Capture the cell that displays the provided text and extract its (x, y) central coordinate. 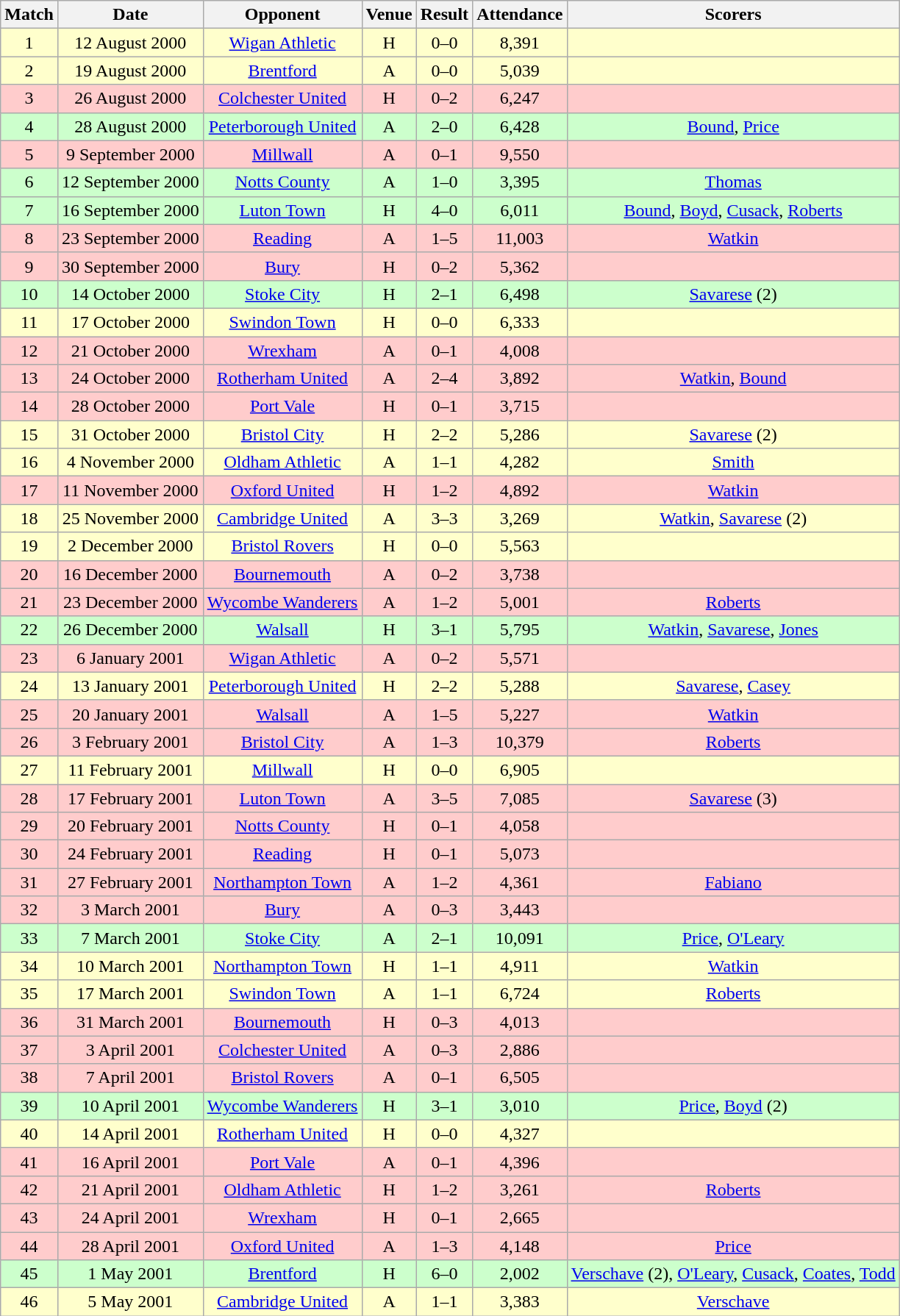
3,738 (520, 574)
39 (29, 1106)
41 (29, 1162)
6,011 (520, 210)
Venue (389, 15)
3,395 (520, 182)
36 (29, 1022)
10,379 (520, 742)
25 (29, 714)
3 March 2001 (130, 910)
17 October 2000 (130, 322)
Scorers (733, 15)
Price (733, 1246)
5 May 2001 (130, 1302)
30 September 2000 (130, 266)
Watkin, Savarese (2) (733, 518)
28 April 2001 (130, 1246)
15 (29, 435)
21 (29, 602)
2,665 (520, 1217)
7 (29, 210)
28 (29, 798)
24 February 2001 (130, 854)
18 (29, 518)
6 January 2001 (130, 658)
5,795 (520, 630)
34 (29, 966)
14 (29, 407)
3–3 (444, 518)
Verschave (2), O'Leary, Cusack, Coates, Todd (733, 1274)
23 September 2000 (130, 238)
3,892 (520, 379)
3,010 (520, 1106)
27 February 2001 (130, 882)
12 August 2000 (130, 43)
3,261 (520, 1190)
30 (29, 854)
19 August 2000 (130, 71)
6,905 (520, 770)
4,282 (520, 462)
2–0 (444, 126)
8 (29, 238)
3 (29, 99)
16 (29, 462)
3,383 (520, 1302)
Result (444, 15)
26 August 2000 (130, 99)
12 September 2000 (130, 182)
4,396 (520, 1162)
32 (29, 910)
2,886 (520, 1050)
Fabiano (733, 882)
5 (29, 154)
31 (29, 882)
13 (29, 379)
29 (29, 826)
4,327 (520, 1134)
4 November 2000 (130, 462)
21 April 2001 (130, 1190)
5,563 (520, 546)
20 (29, 574)
8,391 (520, 43)
6 (29, 182)
3–5 (444, 798)
42 (29, 1190)
Date (130, 15)
44 (29, 1246)
37 (29, 1050)
5,362 (520, 266)
6,498 (520, 294)
4–0 (444, 210)
9 September 2000 (130, 154)
6,247 (520, 99)
6,724 (520, 994)
26 (29, 742)
31 October 2000 (130, 435)
13 January 2001 (130, 686)
17 March 2001 (130, 994)
11 (29, 322)
20 February 2001 (130, 826)
4,008 (520, 351)
7,085 (520, 798)
4,058 (520, 826)
2,002 (520, 1274)
26 December 2000 (130, 630)
10 April 2001 (130, 1106)
9 (29, 266)
11 November 2000 (130, 490)
24 October 2000 (130, 379)
23 December 2000 (130, 602)
7 March 2001 (130, 938)
5,039 (520, 71)
28 August 2000 (130, 126)
14 April 2001 (130, 1134)
Opponent (282, 15)
3 February 2001 (130, 742)
6–0 (444, 1274)
Match (29, 15)
5,288 (520, 686)
24 (29, 686)
38 (29, 1078)
14 October 2000 (130, 294)
4,148 (520, 1246)
24 April 2001 (130, 1217)
4,361 (520, 882)
Savarese (3) (733, 798)
17 February 2001 (130, 798)
11,003 (520, 238)
31 March 2001 (130, 1022)
5,227 (520, 714)
Smith (733, 462)
6,505 (520, 1078)
5,286 (520, 435)
Watkin, Savarese, Jones (733, 630)
10,091 (520, 938)
19 (29, 546)
10 (29, 294)
3,269 (520, 518)
1 (29, 43)
22 (29, 630)
5,001 (520, 602)
Thomas (733, 182)
7 April 2001 (130, 1078)
17 (29, 490)
3,443 (520, 910)
28 October 2000 (130, 407)
12 (29, 351)
4,892 (520, 490)
Bound, Boyd, Cusack, Roberts (733, 210)
5,571 (520, 658)
Watkin, Bound (733, 379)
11 February 2001 (130, 770)
21 October 2000 (130, 351)
20 January 2001 (130, 714)
Price, Boyd (2) (733, 1106)
35 (29, 994)
6,428 (520, 126)
2–4 (444, 379)
25 November 2000 (130, 518)
2 December 2000 (130, 546)
Bound, Price (733, 126)
45 (29, 1274)
Price, O'Leary (733, 938)
5,073 (520, 854)
9,550 (520, 154)
3,715 (520, 407)
1–0 (444, 182)
16 December 2000 (130, 574)
Savarese, Casey (733, 686)
3 April 2001 (130, 1050)
46 (29, 1302)
23 (29, 658)
4,911 (520, 966)
16 April 2001 (130, 1162)
6,333 (520, 322)
Attendance (520, 15)
10 March 2001 (130, 966)
4,013 (520, 1022)
Verschave (733, 1302)
2 (29, 71)
43 (29, 1217)
33 (29, 938)
16 September 2000 (130, 210)
4 (29, 126)
27 (29, 770)
1 May 2001 (130, 1274)
40 (29, 1134)
